Provide the [X, Y] coordinate of the cell's center where the given text is located.  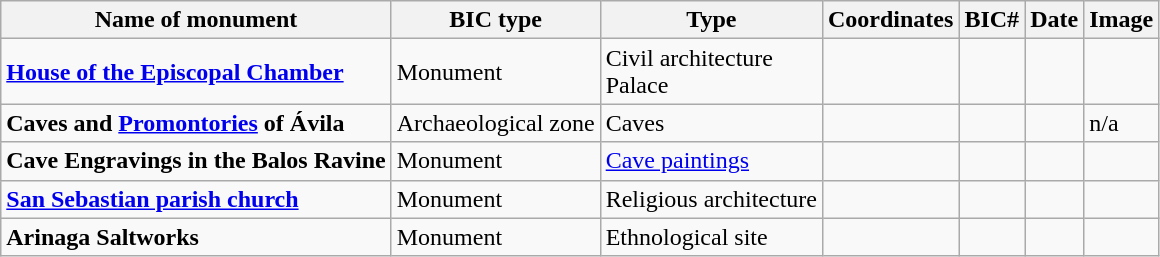
Arinaga Saltworks [196, 237]
BIC# [992, 20]
Archaeological zone [496, 123]
BIC type [496, 20]
n/a [1122, 123]
Caves and Promontories of Ávila [196, 123]
Name of monument [196, 20]
Caves [711, 123]
House of the Episcopal Chamber [196, 72]
Ethnological site [711, 237]
San Sebastian parish church [196, 199]
Cave Engravings in the Balos Ravine [196, 161]
Cave paintings [711, 161]
Date [1054, 20]
Religious architecture [711, 199]
Civil architecturePalace [711, 72]
Coordinates [890, 20]
Type [711, 20]
Image [1122, 20]
